Output the (X, Y) coordinate of the center of the cell containing the given text.  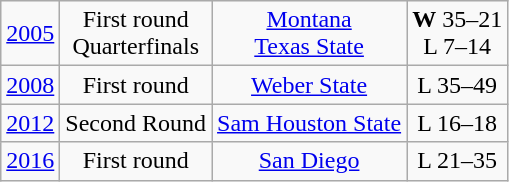
Second Round (136, 123)
L 35–49 (458, 85)
2008 (30, 85)
2012 (30, 123)
MontanaTexas State (310, 34)
San Diego (310, 161)
Weber State (310, 85)
L 21–35 (458, 161)
2016 (30, 161)
2005 (30, 34)
W 35–21L 7–14 (458, 34)
First roundQuarterfinals (136, 34)
Sam Houston State (310, 123)
L 16–18 (458, 123)
